Determine the (X, Y) coordinate at the center of the cell enclosing the given text.  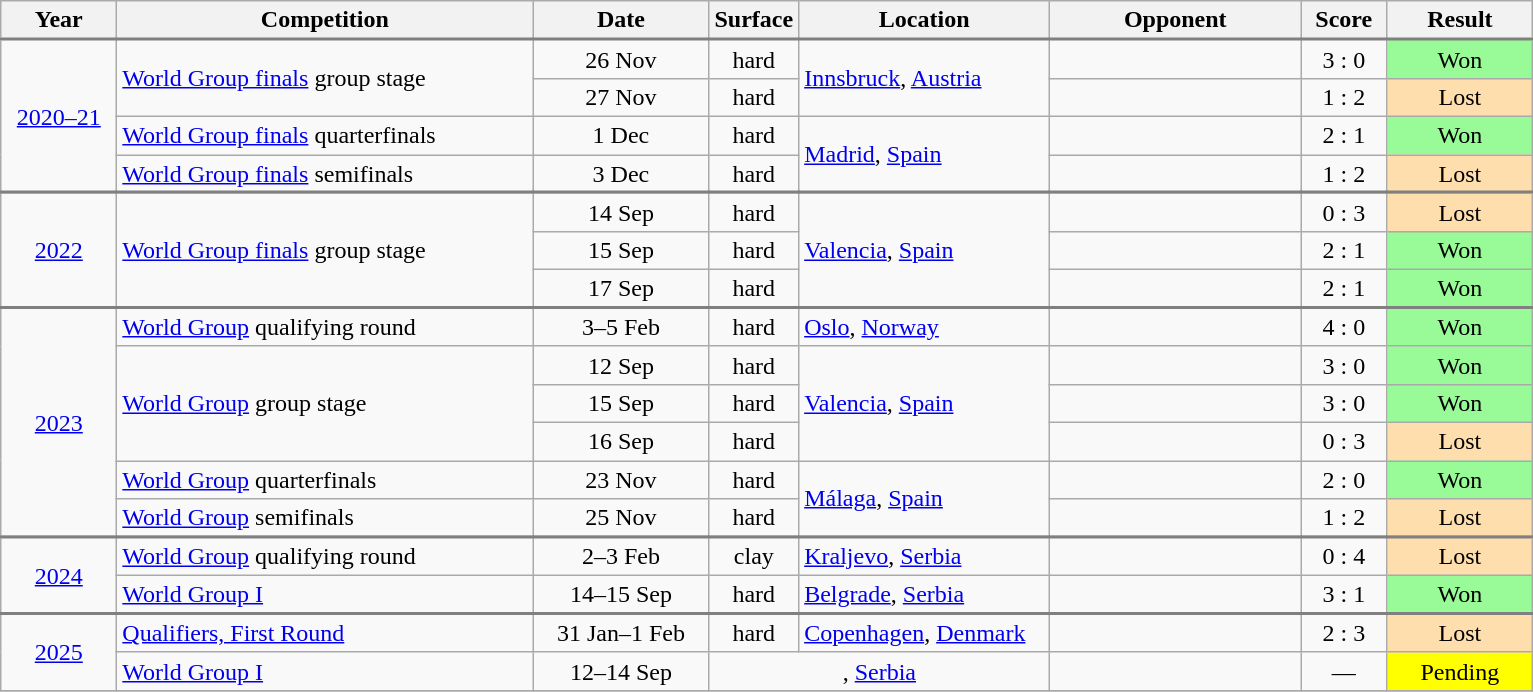
14 Sep (621, 212)
23 Nov (621, 479)
2020–21 (59, 116)
27 Nov (621, 97)
2025 (59, 652)
World Group finals quarterfinals (325, 135)
Year (59, 20)
World Group group stage (325, 403)
clay (754, 556)
World Group quarterfinals (325, 479)
World Group semifinals (325, 518)
2024 (59, 576)
Score (1344, 20)
14–15 Sep (621, 594)
Kraljevo, Serbia (924, 556)
, Serbia (880, 671)
Qualifiers, First Round (325, 634)
Oslo, Norway (924, 328)
16 Sep (621, 441)
2 : 0 (1344, 479)
Date (621, 20)
Innsbruck, Austria (924, 78)
4 : 0 (1344, 328)
Result (1460, 20)
2022 (59, 250)
26 Nov (621, 60)
3 Dec (621, 173)
25 Nov (621, 518)
3–5 Feb (621, 328)
2 : 3 (1344, 634)
Location (924, 20)
Surface (754, 20)
Madrid, Spain (924, 154)
World Group finals semifinals (325, 173)
3 : 1 (1344, 594)
Pending (1460, 671)
Málaga, Spain (924, 498)
12–14 Sep (621, 671)
— (1344, 671)
2023 (59, 422)
17 Sep (621, 288)
Opponent (1176, 20)
2–3 Feb (621, 556)
Copenhagen, Denmark (924, 634)
Competition (325, 20)
1 Dec (621, 135)
12 Sep (621, 365)
0 : 4 (1344, 556)
31 Jan–1 Feb (621, 634)
Belgrade, Serbia (924, 594)
